Find where the given text appears and provide that cell's center as [x, y] coordinate. 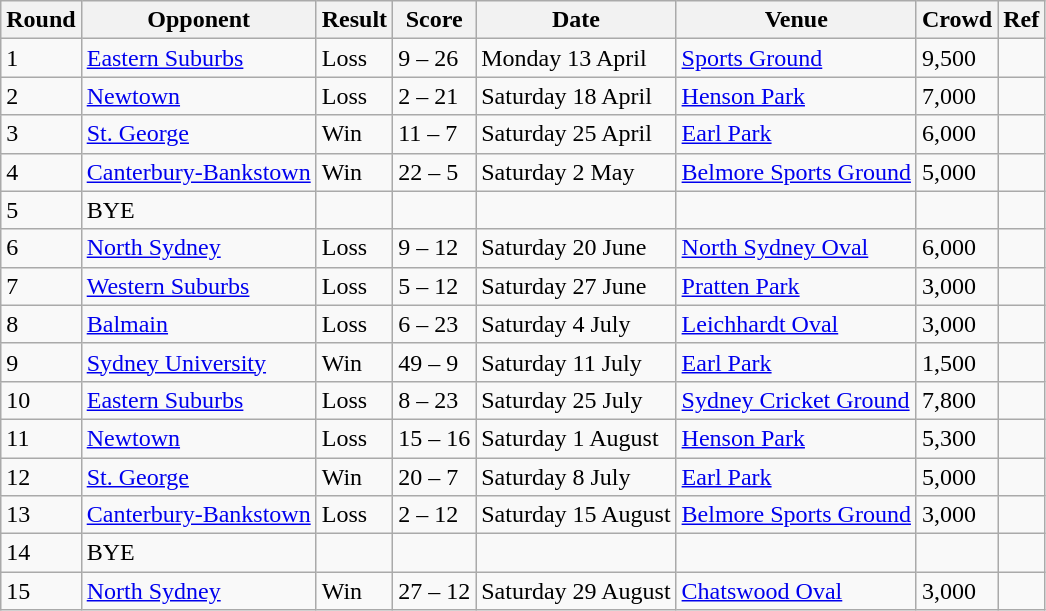
Saturday 27 June [576, 286]
2 – 12 [434, 515]
Saturday 11 July [576, 362]
7,800 [956, 400]
11 – 7 [434, 134]
Sydney Cricket Ground [796, 400]
27 – 12 [434, 591]
6 – 23 [434, 324]
11 [41, 438]
Saturday 18 April [576, 96]
9 – 26 [434, 58]
2 – 21 [434, 96]
4 [41, 172]
5 [41, 210]
2 [41, 96]
15 [41, 591]
8 [41, 324]
22 – 5 [434, 172]
8 – 23 [434, 400]
Opponent [198, 20]
Round [41, 20]
Date [576, 20]
Saturday 2 May [576, 172]
3 [41, 134]
6 [41, 248]
Saturday 29 August [576, 591]
Venue [796, 20]
Saturday 25 July [576, 400]
Saturday 20 June [576, 248]
7,000 [956, 96]
Score [434, 20]
Balmain [198, 324]
1 [41, 58]
Pratten Park [796, 286]
Saturday 4 July [576, 324]
15 – 16 [434, 438]
9 – 12 [434, 248]
13 [41, 515]
7 [41, 286]
20 – 7 [434, 477]
Ref [1022, 20]
Chatswood Oval [796, 591]
5 – 12 [434, 286]
9,500 [956, 58]
5,300 [956, 438]
Leichhardt Oval [796, 324]
Monday 13 April [576, 58]
Sports Ground [796, 58]
14 [41, 553]
1,500 [956, 362]
Saturday 1 August [576, 438]
Saturday 25 April [576, 134]
Result [354, 20]
Crowd [956, 20]
Western Suburbs [198, 286]
Saturday 15 August [576, 515]
North Sydney Oval [796, 248]
12 [41, 477]
10 [41, 400]
9 [41, 362]
Sydney University [198, 362]
49 – 9 [434, 362]
Saturday 8 July [576, 477]
